Identify which cell holds the provided text, then report its (X, Y) central coordinate. 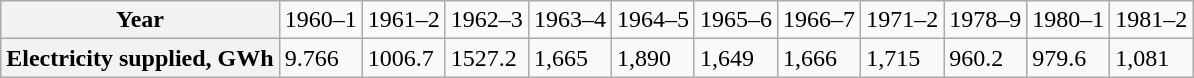
1,649 (736, 58)
1980–1 (1068, 20)
Electricity supplied, GWh (140, 58)
1,715 (902, 58)
1006.7 (404, 58)
1,665 (570, 58)
1,890 (652, 58)
1965–6 (736, 20)
9.766 (320, 58)
1978–9 (986, 20)
1966–7 (820, 20)
1963–4 (570, 20)
1971–2 (902, 20)
Year (140, 20)
1960–1 (320, 20)
1527.2 (486, 58)
1964–5 (652, 20)
1981–2 (1152, 20)
979.6 (1068, 58)
1,666 (820, 58)
1962–3 (486, 20)
960.2 (986, 58)
1,081 (1152, 58)
1961–2 (404, 20)
